Extract the (x, y) coordinate from the center of the cell holding the provided text.  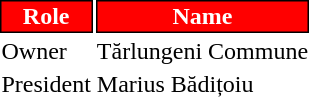
Role (46, 16)
Tărlungeni Commune (202, 51)
Name (202, 16)
Owner (46, 51)
